Detect which cell encompasses the target text, then output its [X, Y] center coordinate. 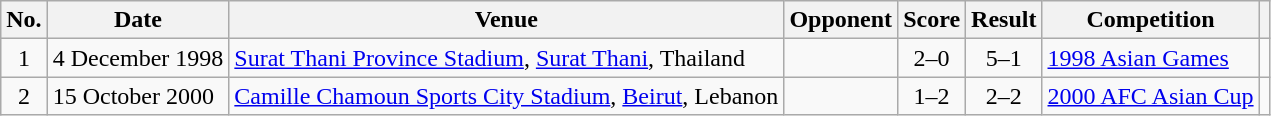
2–0 [932, 58]
Camille Chamoun Sports City Stadium, Beirut, Lebanon [506, 96]
Competition [1150, 20]
2 [24, 96]
Result [1004, 20]
2–2 [1004, 96]
2000 AFC Asian Cup [1150, 96]
5–1 [1004, 58]
15 October 2000 [138, 96]
Surat Thani Province Stadium, Surat Thani, Thailand [506, 58]
1998 Asian Games [1150, 58]
4 December 1998 [138, 58]
1 [24, 58]
Venue [506, 20]
1–2 [932, 96]
No. [24, 20]
Date [138, 20]
Opponent [841, 20]
Score [932, 20]
